From the cell containing the given text, extract its center point as [X, Y] coordinate. 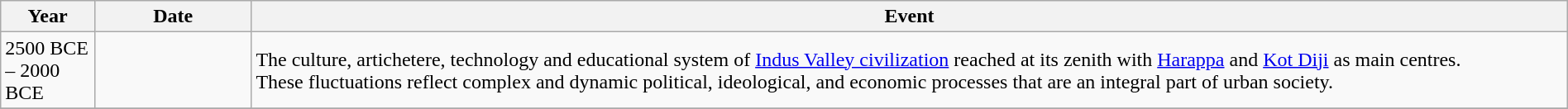
Event [910, 17]
Year [48, 17]
2500 BCE – 2000 BCE [48, 70]
Date [172, 17]
